For the text-containing cell, return its midpoint in [X, Y] coordinate format. 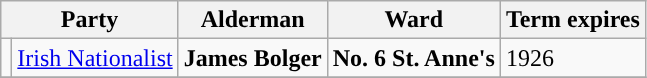
No. 6 St. Anne's [414, 58]
Ward [414, 20]
Term expires [572, 20]
Party [90, 20]
Alderman [252, 20]
James Bolger [252, 58]
1926 [572, 58]
Irish Nationalist [95, 58]
